For the text-containing cell, return its midpoint in [X, Y] coordinate format. 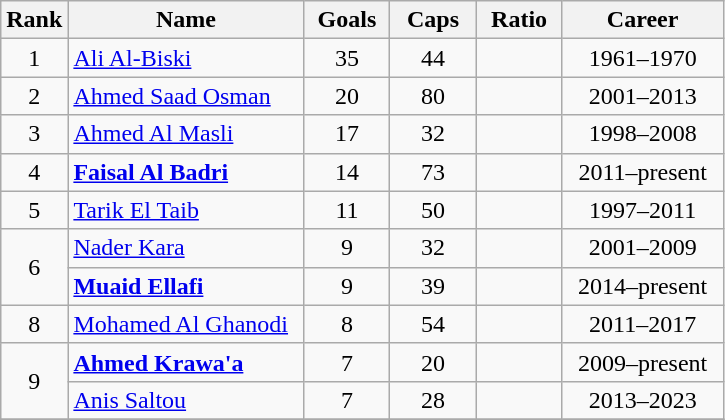
Ahmed Saad Osman [186, 96]
2 [34, 96]
1961–1970 [642, 58]
11 [347, 210]
2011–2017 [642, 324]
Faisal Al Badri [186, 172]
Goals [347, 20]
14 [347, 172]
44 [433, 58]
2009–present [642, 362]
50 [433, 210]
Ali Al-Biski [186, 58]
39 [433, 286]
1997–2011 [642, 210]
3 [34, 134]
6 [34, 267]
1998–2008 [642, 134]
54 [433, 324]
2013–2023 [642, 400]
2011–present [642, 172]
Ratio [519, 20]
Name [186, 20]
2001–2013 [642, 96]
73 [433, 172]
Tarik El Taib [186, 210]
Career [642, 20]
Nader Kara [186, 248]
4 [34, 172]
80 [433, 96]
Ahmed Krawa'a [186, 362]
2001–2009 [642, 248]
1 [34, 58]
Ahmed Al Masli [186, 134]
Caps [433, 20]
2014–present [642, 286]
17 [347, 134]
Anis Saltou [186, 400]
Rank [34, 20]
5 [34, 210]
35 [347, 58]
Muaid Ellafi [186, 286]
28 [433, 400]
Mohamed Al Ghanodi [186, 324]
